Locate the cell with the specified text and output its [x, y] center coordinate. 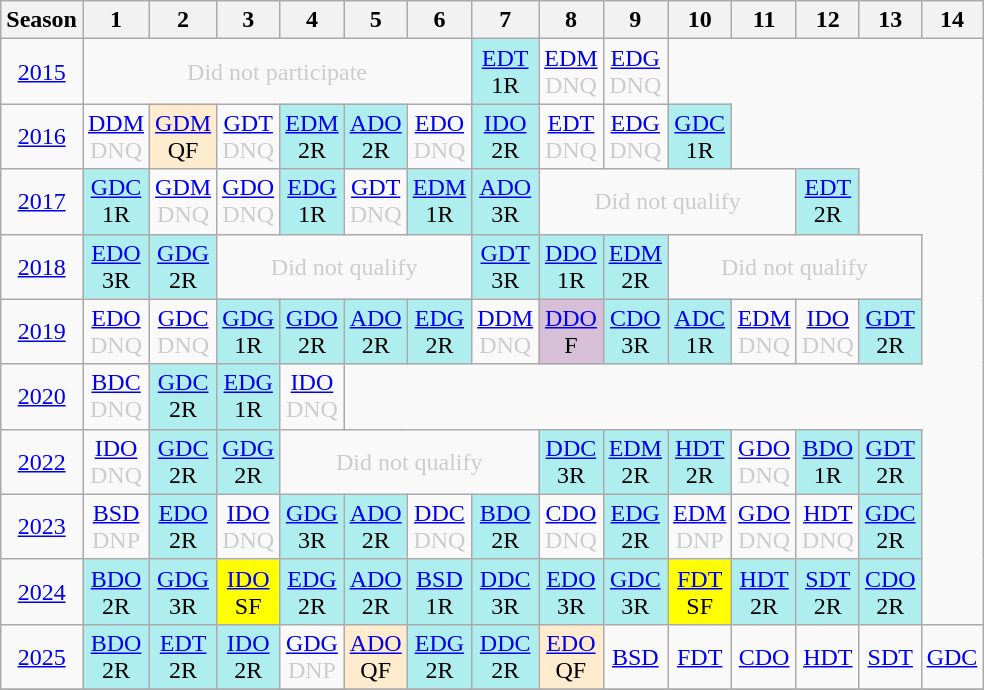
BSDDNP [116, 526]
EDMDNP [700, 526]
2 [184, 20]
CDO2R [890, 592]
2018 [42, 266]
BDO1R [828, 462]
ADC1R [700, 332]
EDT1R [506, 72]
HDTDNQ [828, 526]
12 [828, 20]
GDC [952, 656]
10 [700, 20]
CDODNQ [571, 526]
DDCDNQ [439, 526]
8 [571, 20]
FDT [700, 656]
13 [890, 20]
SDT [890, 656]
GDMDNQ [184, 202]
GDO2R [312, 332]
GDG1R [248, 332]
4 [312, 20]
CDO3R [635, 332]
Season [42, 20]
DDO1R [571, 266]
IDOSF [248, 592]
9 [635, 20]
2025 [42, 656]
11 [764, 20]
CDO [764, 656]
BSD [635, 656]
1 [116, 20]
EDOQF [571, 656]
BSD1R [439, 592]
7 [506, 20]
GDCDNQ [184, 332]
EDO2R [184, 526]
2023 [42, 526]
EDTDNQ [571, 136]
14 [952, 20]
DDOF [571, 332]
GDC3R [635, 592]
GDT3R [506, 266]
2017 [42, 202]
2020 [42, 396]
5 [376, 20]
FDTSF [700, 592]
2022 [42, 462]
BDCDNQ [116, 396]
3 [248, 20]
6 [439, 20]
SDT2R [828, 592]
2024 [42, 592]
GDMQF [184, 136]
2015 [42, 72]
2019 [42, 332]
2016 [42, 136]
ADO3R [506, 202]
DDC2R [506, 656]
EDM1R [439, 202]
HDT [828, 656]
GDGDNP [312, 656]
Did not participate [276, 72]
ADOQF [376, 656]
